Capture the cell that displays the provided text and extract its (X, Y) central coordinate. 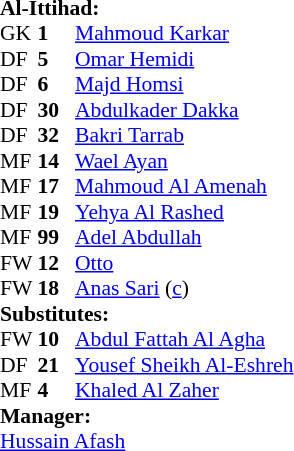
4 (57, 391)
19 (57, 212)
Abdulkader Dakka (184, 110)
10 (57, 339)
Bakri Tarrab (184, 135)
99 (57, 237)
Substitutes: (146, 314)
5 (57, 59)
Wael Ayan (184, 161)
Adel Abdullah (184, 237)
6 (57, 85)
18 (57, 289)
14 (57, 161)
30 (57, 110)
Omar Hemidi (184, 59)
Majd Homsi (184, 85)
32 (57, 135)
GK (19, 33)
Mahmoud Al Amenah (184, 187)
Yousef Sheikh Al-Eshreh (184, 365)
12 (57, 263)
Otto (184, 263)
17 (57, 187)
Anas Sari (c) (184, 289)
21 (57, 365)
Yehya Al Rashed (184, 212)
Khaled Al Zaher (184, 391)
Abdul Fattah Al Agha (184, 339)
Mahmoud Karkar (184, 33)
Manager: (146, 416)
1 (57, 33)
